Output the (X, Y) coordinate of the center of the cell containing the given text.  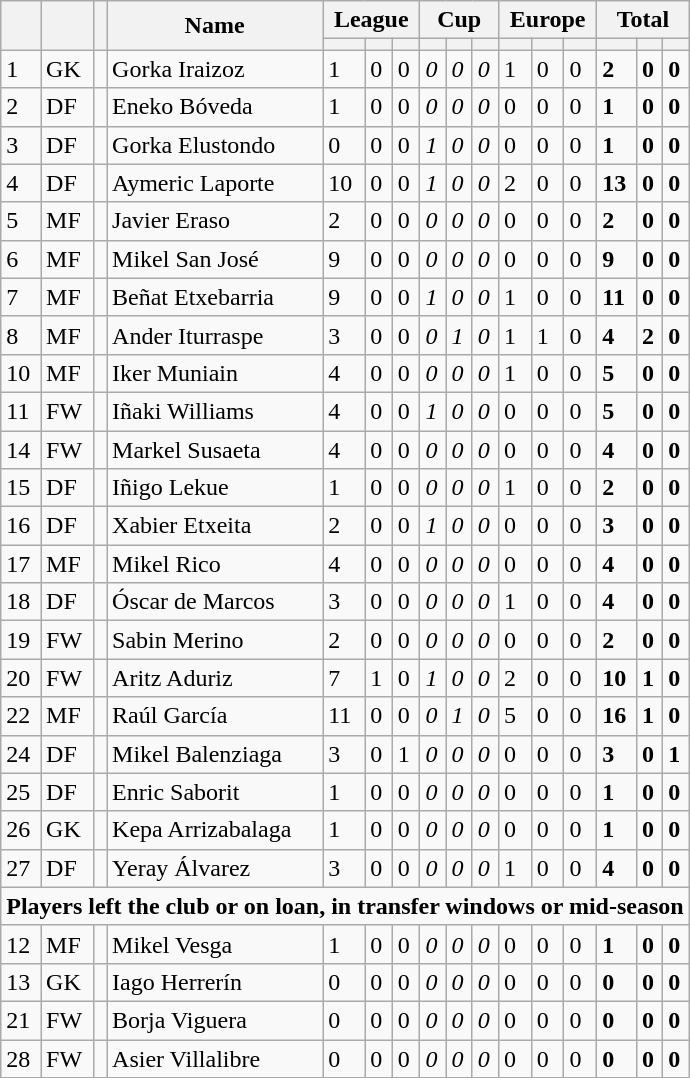
Iñaki Williams (215, 411)
Óscar de Marcos (215, 602)
Markel Susaeta (215, 449)
Total (643, 20)
14 (21, 449)
17 (21, 564)
Raúl García (215, 716)
Yeray Álvarez (215, 868)
Iago Herrerín (215, 982)
20 (21, 678)
Enric Saborit (215, 792)
Aritz Aduriz (215, 678)
Aymeric Laporte (215, 183)
Mikel Balenziaga (215, 754)
22 (21, 716)
15 (21, 488)
19 (21, 640)
6 (21, 259)
Borja Viguera (215, 1020)
12 (21, 944)
Cup (460, 20)
Xabier Etxeita (215, 526)
Sabin Merino (215, 640)
League (372, 20)
Mikel San José (215, 259)
Players left the club or on loan, in transfer windows or mid-season (345, 906)
24 (21, 754)
26 (21, 830)
Gorka Elustondo (215, 145)
28 (21, 1059)
Beñat Etxebarria (215, 297)
Iker Muniain (215, 373)
Name (215, 26)
Mikel Rico (215, 564)
Gorka Iraizoz (215, 69)
25 (21, 792)
Asier Villalibre (215, 1059)
Iñigo Lekue (215, 488)
Kepa Arrizabalaga (215, 830)
21 (21, 1020)
Ander Iturraspe (215, 335)
8 (21, 335)
Mikel Vesga (215, 944)
27 (21, 868)
18 (21, 602)
Europe (547, 20)
Eneko Bóveda (215, 107)
Javier Eraso (215, 221)
